Return [X, Y] of the center of cell containing provided text 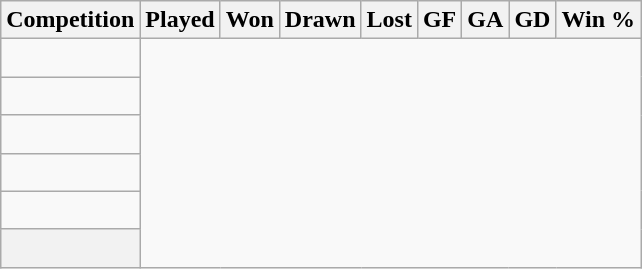
Win % [598, 20]
GD [532, 20]
Played [180, 20]
Drawn [320, 20]
Competition [70, 20]
Lost [389, 20]
GA [486, 20]
GF [439, 20]
Won [250, 20]
